Pinpoint the cell where the given text exists, returning its (x, y) midpoint coordinate. 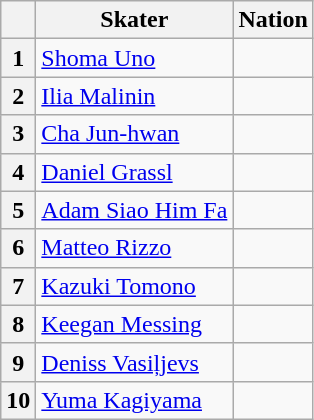
10 (18, 400)
5 (18, 210)
Keegan Messing (134, 324)
1 (18, 58)
7 (18, 286)
6 (18, 248)
2 (18, 96)
8 (18, 324)
Cha Jun-hwan (134, 134)
Nation (273, 20)
9 (18, 362)
Skater (134, 20)
3 (18, 134)
Kazuki Tomono (134, 286)
Adam Siao Him Fa (134, 210)
Yuma Kagiyama (134, 400)
4 (18, 172)
Ilia Malinin (134, 96)
Shoma Uno (134, 58)
Matteo Rizzo (134, 248)
Deniss Vasiļjevs (134, 362)
Daniel Grassl (134, 172)
